Extract the (x, y) coordinate from the center of the cell holding the provided text.  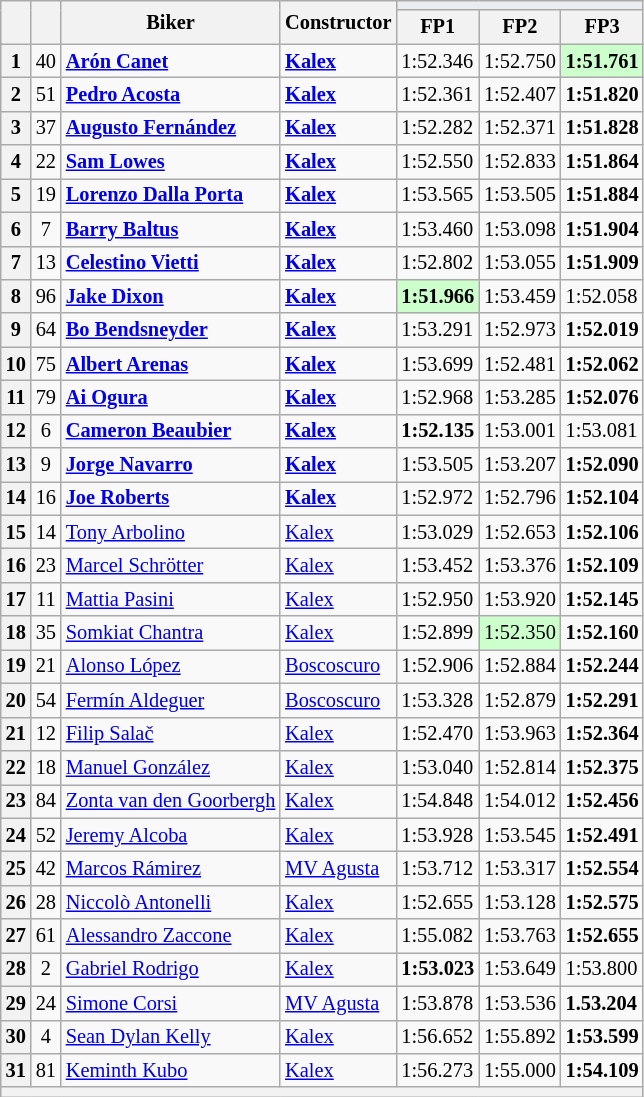
1:51.864 (602, 162)
1:52.750 (520, 61)
1:56.652 (438, 1037)
1:52.802 (438, 263)
1:53.565 (438, 195)
1:52.796 (520, 498)
1:53.023 (438, 969)
1.53.204 (602, 1003)
1:52.076 (602, 397)
1:52.879 (520, 700)
1:53.763 (520, 936)
Constructor (338, 22)
75 (46, 364)
1:51.884 (602, 195)
1:53.452 (438, 565)
Tony Arbolino (170, 532)
1:51.904 (602, 229)
FP1 (438, 27)
1:53.001 (520, 431)
Sam Lowes (170, 162)
1:52.244 (602, 666)
1:52.160 (602, 633)
Ai Ogura (170, 397)
29 (16, 1003)
1:55.082 (438, 936)
54 (46, 700)
1:52.481 (520, 364)
79 (46, 397)
1:52.361 (438, 94)
27 (16, 936)
1:52.950 (438, 599)
1:51.909 (602, 263)
1:53.545 (520, 835)
1:53.128 (520, 902)
1:52.135 (438, 431)
1:52.282 (438, 128)
Barry Baltus (170, 229)
51 (46, 94)
64 (46, 330)
Pedro Acosta (170, 94)
1:52.407 (520, 94)
1:53.536 (520, 1003)
1:53.460 (438, 229)
Marcos Rámirez (170, 868)
1:54.848 (438, 801)
1 (16, 61)
1:53.963 (520, 734)
1:53.800 (602, 969)
1:53.098 (520, 229)
15 (16, 532)
1:52.090 (602, 465)
1:53.712 (438, 868)
Cameron Beaubier (170, 431)
1:53.328 (438, 700)
31 (16, 1070)
1:52.350 (520, 633)
1:52.104 (602, 498)
42 (46, 868)
1:53.029 (438, 532)
Fermín Aldeguer (170, 700)
Sean Dylan Kelly (170, 1037)
17 (16, 599)
61 (46, 936)
Augusto Fernández (170, 128)
1:53.878 (438, 1003)
Joe Roberts (170, 498)
1:52.058 (602, 296)
Lorenzo Dalla Porta (170, 195)
20 (16, 700)
Marcel Schrötter (170, 565)
1:52.968 (438, 397)
1:51.828 (602, 128)
1:55.892 (520, 1037)
1:52.554 (602, 868)
1:52.972 (438, 498)
84 (46, 801)
1:52.346 (438, 61)
1:54.012 (520, 801)
1:52.833 (520, 162)
1:52.814 (520, 767)
96 (46, 296)
FP2 (520, 27)
1:52.653 (520, 532)
Filip Salač (170, 734)
1:52.106 (602, 532)
1:52.145 (602, 599)
Alonso López (170, 666)
10 (16, 364)
1:52.291 (602, 700)
Simone Corsi (170, 1003)
1:55.000 (520, 1070)
35 (46, 633)
1:53.317 (520, 868)
1:52.375 (602, 767)
Jake Dixon (170, 296)
1:52.019 (602, 330)
Bo Bendsneyder (170, 330)
Alessandro Zaccone (170, 936)
37 (46, 128)
3 (16, 128)
1:52.973 (520, 330)
1:52.109 (602, 565)
1:51.820 (602, 94)
FP3 (602, 27)
1:52.371 (520, 128)
1:51.966 (438, 296)
Manuel González (170, 767)
1:52.470 (438, 734)
Gabriel Rodrigo (170, 969)
1:52.550 (438, 162)
8 (16, 296)
1:52.884 (520, 666)
Mattia Pasini (170, 599)
Somkiat Chantra (170, 633)
1:56.273 (438, 1070)
Jorge Navarro (170, 465)
1:53.376 (520, 565)
Celestino Vietti (170, 263)
1:53.459 (520, 296)
Biker (170, 22)
1:52.456 (602, 801)
52 (46, 835)
1:53.649 (520, 969)
1:52.364 (602, 734)
5 (16, 195)
1:51.761 (602, 61)
40 (46, 61)
26 (16, 902)
Jeremy Alcoba (170, 835)
1:53.081 (602, 431)
30 (16, 1037)
1:53.599 (602, 1037)
1:52.575 (602, 902)
1:53.285 (520, 397)
1:54.109 (602, 1070)
Niccolò Antonelli (170, 902)
Zonta van den Goorbergh (170, 801)
1:52.906 (438, 666)
1:53.055 (520, 263)
1:53.699 (438, 364)
81 (46, 1070)
1:53.920 (520, 599)
1:53.040 (438, 767)
1:53.928 (438, 835)
Arón Canet (170, 61)
1:53.291 (438, 330)
1:52.899 (438, 633)
1:53.207 (520, 465)
Keminth Kubo (170, 1070)
25 (16, 868)
Albert Arenas (170, 364)
1:52.062 (602, 364)
1:52.491 (602, 835)
